From the cell containing the given text, extract its center point as (X, Y) coordinate. 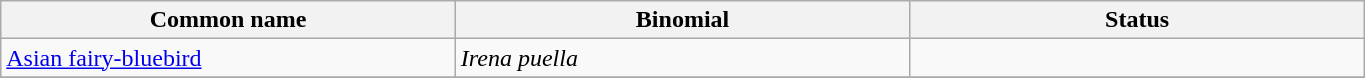
Irena puella (682, 58)
Common name (228, 20)
Status (1138, 20)
Binomial (682, 20)
Asian fairy-bluebird (228, 58)
